Return (X, Y) of the center of cell containing provided text 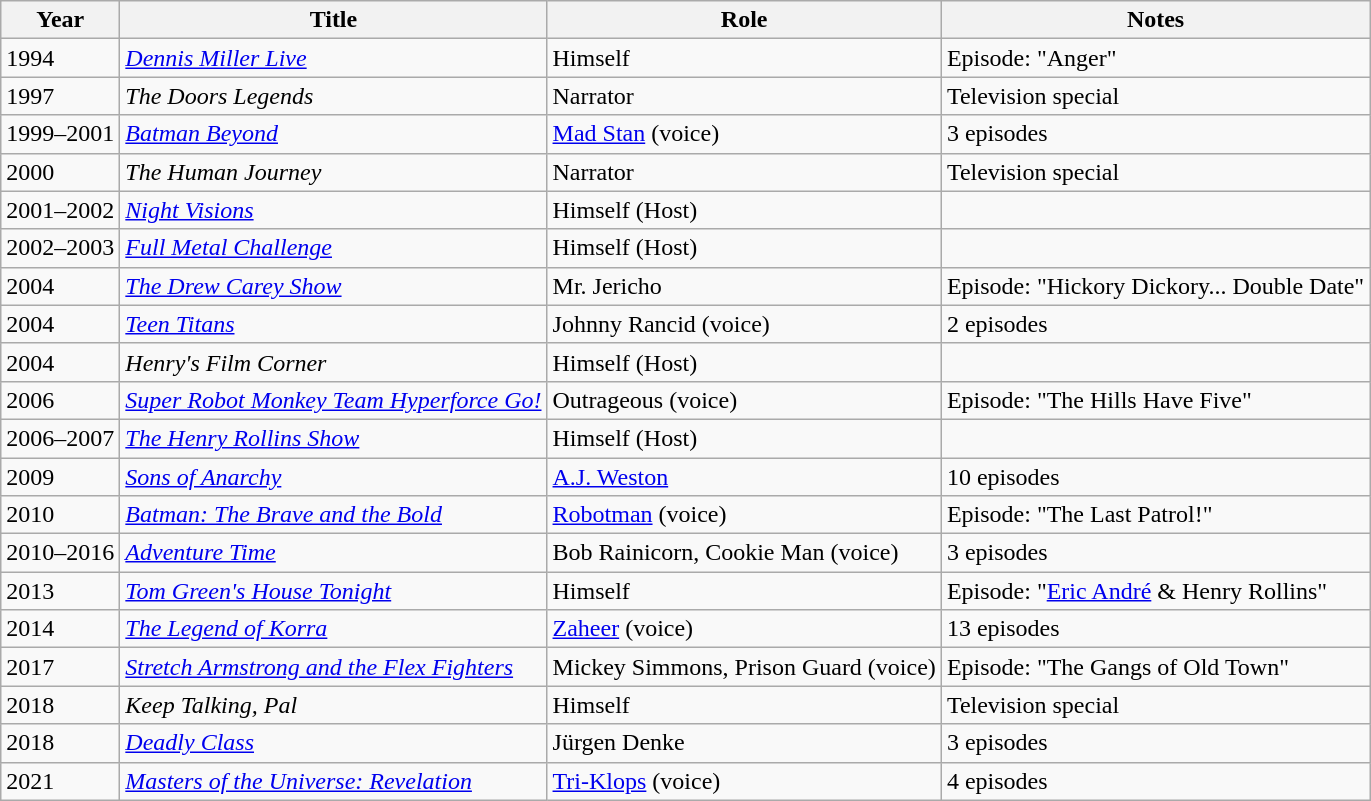
2002–2003 (60, 248)
Title (334, 20)
Batman Beyond (334, 134)
Notes (1155, 20)
1997 (60, 96)
Episode: "The Last Patrol!" (1155, 515)
Full Metal Challenge (334, 248)
Johnny Rancid (voice) (744, 324)
Zaheer (voice) (744, 629)
Episode: "The Hills Have Five" (1155, 400)
Keep Talking, Pal (334, 705)
The Drew Carey Show (334, 286)
Episode: "Hickory Dickory... Double Date" (1155, 286)
2010–2016 (60, 553)
2010 (60, 515)
The Legend of Korra (334, 629)
2 episodes (1155, 324)
Sons of Anarchy (334, 477)
2006–2007 (60, 438)
Teen Titans (334, 324)
Year (60, 20)
The Doors Legends (334, 96)
The Henry Rollins Show (334, 438)
Masters of the Universe: Revelation (334, 781)
Episode: "Anger" (1155, 58)
Henry's Film Corner (334, 362)
Tri-Klops (voice) (744, 781)
10 episodes (1155, 477)
Episode: "Eric André & Henry Rollins" (1155, 591)
The Human Journey (334, 172)
Stretch Armstrong and the Flex Fighters (334, 667)
13 episodes (1155, 629)
Night Visions (334, 210)
2001–2002 (60, 210)
Episode: "The Gangs of Old Town" (1155, 667)
Robotman (voice) (744, 515)
2000 (60, 172)
2021 (60, 781)
2006 (60, 400)
Role (744, 20)
2017 (60, 667)
Deadly Class (334, 743)
Outrageous (voice) (744, 400)
1994 (60, 58)
2013 (60, 591)
2014 (60, 629)
2009 (60, 477)
4 episodes (1155, 781)
Batman: The Brave and the Bold (334, 515)
Dennis Miller Live (334, 58)
Mr. Jericho (744, 286)
Adventure Time (334, 553)
Tom Green's House Tonight (334, 591)
Jürgen Denke (744, 743)
1999–2001 (60, 134)
Mickey Simmons, Prison Guard (voice) (744, 667)
Bob Rainicorn, Cookie Man (voice) (744, 553)
Super Robot Monkey Team Hyperforce Go! (334, 400)
Mad Stan (voice) (744, 134)
A.J. Weston (744, 477)
